Search for the cell housing the specified text and yield its [X, Y] center coordinate. 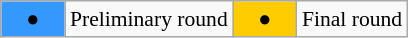
Preliminary round [149, 19]
Final round [352, 19]
